Determine the (X, Y) coordinate at the center of the cell enclosing the given text.  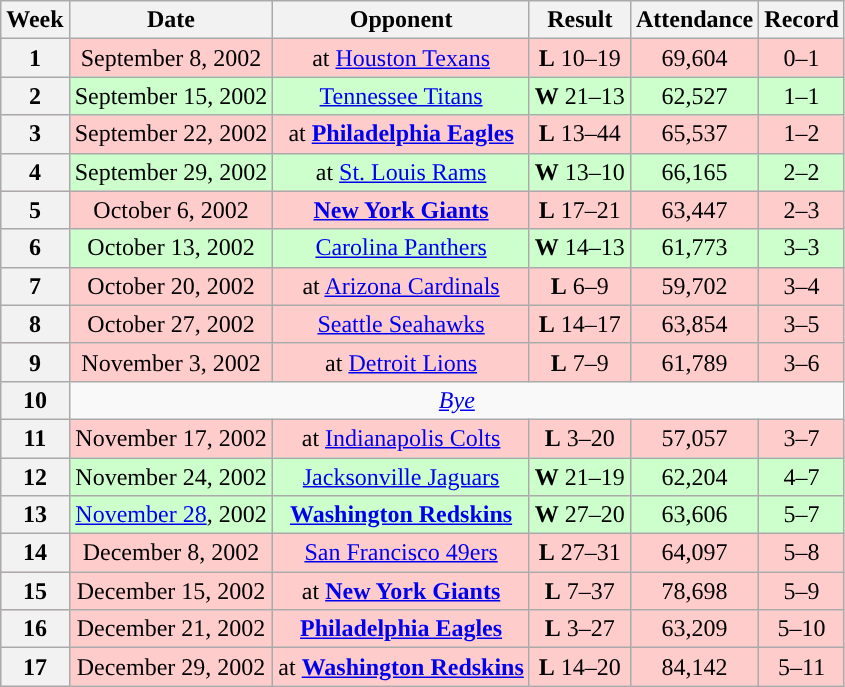
L 7–37 (580, 591)
November 17, 2002 (171, 438)
5–11 (802, 667)
W 27–20 (580, 515)
15 (35, 591)
2–2 (802, 172)
W 14–13 (580, 248)
13 (35, 515)
61,773 (694, 248)
Seattle Seahawks (401, 324)
L 3–20 (580, 438)
L 7–9 (580, 362)
64,097 (694, 553)
at Detroit Lions (401, 362)
63,447 (694, 210)
December 21, 2002 (171, 629)
L 3–27 (580, 629)
Carolina Panthers (401, 248)
5–7 (802, 515)
L 6–9 (580, 286)
New York Giants (401, 210)
Jacksonville Jaguars (401, 477)
65,537 (694, 134)
W 13–10 (580, 172)
L 27–31 (580, 553)
Record (802, 20)
63,209 (694, 629)
10 (35, 400)
59,702 (694, 286)
3–5 (802, 324)
at New York Giants (401, 591)
Attendance (694, 20)
61,789 (694, 362)
Tennessee Titans (401, 96)
October 20, 2002 (171, 286)
9 (35, 362)
at St. Louis Rams (401, 172)
December 8, 2002 (171, 553)
62,527 (694, 96)
Bye (456, 400)
San Francisco 49ers (401, 553)
8 (35, 324)
5–10 (802, 629)
63,854 (694, 324)
4 (35, 172)
L 14–20 (580, 667)
57,057 (694, 438)
2–3 (802, 210)
17 (35, 667)
1–2 (802, 134)
7 (35, 286)
5–9 (802, 591)
62,204 (694, 477)
December 29, 2002 (171, 667)
5–8 (802, 553)
September 29, 2002 (171, 172)
L 10–19 (580, 58)
October 13, 2002 (171, 248)
1 (35, 58)
Date (171, 20)
3–4 (802, 286)
78,698 (694, 591)
November 24, 2002 (171, 477)
Opponent (401, 20)
12 (35, 477)
Washington Redskins (401, 515)
0–1 (802, 58)
4–7 (802, 477)
Week (35, 20)
5 (35, 210)
3–7 (802, 438)
L 14–17 (580, 324)
W 21–13 (580, 96)
14 (35, 553)
November 3, 2002 (171, 362)
6 (35, 248)
October 6, 2002 (171, 210)
16 (35, 629)
at Indianapolis Colts (401, 438)
Result (580, 20)
L 17–21 (580, 210)
at Washington Redskins (401, 667)
September 8, 2002 (171, 58)
3–3 (802, 248)
December 15, 2002 (171, 591)
October 27, 2002 (171, 324)
at Houston Texans (401, 58)
at Arizona Cardinals (401, 286)
1–1 (802, 96)
November 28, 2002 (171, 515)
September 15, 2002 (171, 96)
84,142 (694, 667)
63,606 (694, 515)
2 (35, 96)
66,165 (694, 172)
W 21–19 (580, 477)
69,604 (694, 58)
Philadelphia Eagles (401, 629)
L 13–44 (580, 134)
at Philadelphia Eagles (401, 134)
11 (35, 438)
3–6 (802, 362)
3 (35, 134)
September 22, 2002 (171, 134)
